From the cell containing the given text, extract its center point as (X, Y) coordinate. 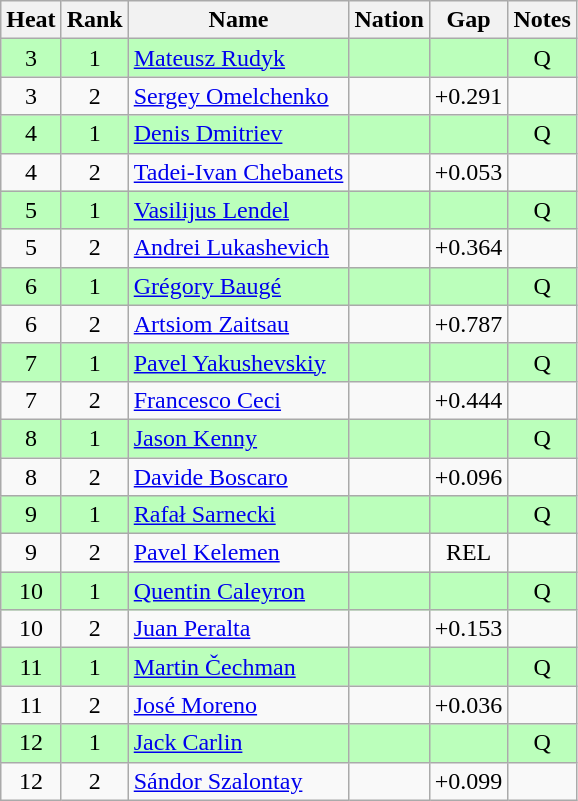
Sándor Szalontay (238, 781)
+0.364 (468, 248)
Pavel Yakushevskiy (238, 362)
Pavel Kelemen (238, 553)
Andrei Lukashevich (238, 248)
Denis Dmitriev (238, 134)
Rafał Sarnecki (238, 515)
Heat (31, 20)
Gap (468, 20)
Quentin Caleyron (238, 591)
Francesco Ceci (238, 400)
REL (468, 553)
Nation (389, 20)
+0.153 (468, 629)
Notes (542, 20)
+0.099 (468, 781)
Rank (94, 20)
Tadei-Ivan Chebanets (238, 172)
+0.096 (468, 477)
Davide Boscaro (238, 477)
+0.444 (468, 400)
+0.291 (468, 96)
José Moreno (238, 705)
Juan Peralta (238, 629)
Name (238, 20)
+0.036 (468, 705)
Martin Čechman (238, 667)
Artsiom Zaitsau (238, 324)
Sergey Omelchenko (238, 96)
Vasilijus Lendel (238, 210)
+0.053 (468, 172)
Grégory Baugé (238, 286)
Jason Kenny (238, 438)
Jack Carlin (238, 743)
Mateusz Rudyk (238, 58)
+0.787 (468, 324)
